Return the (X, Y) coordinate for the center point of the cell that contains the specified text.  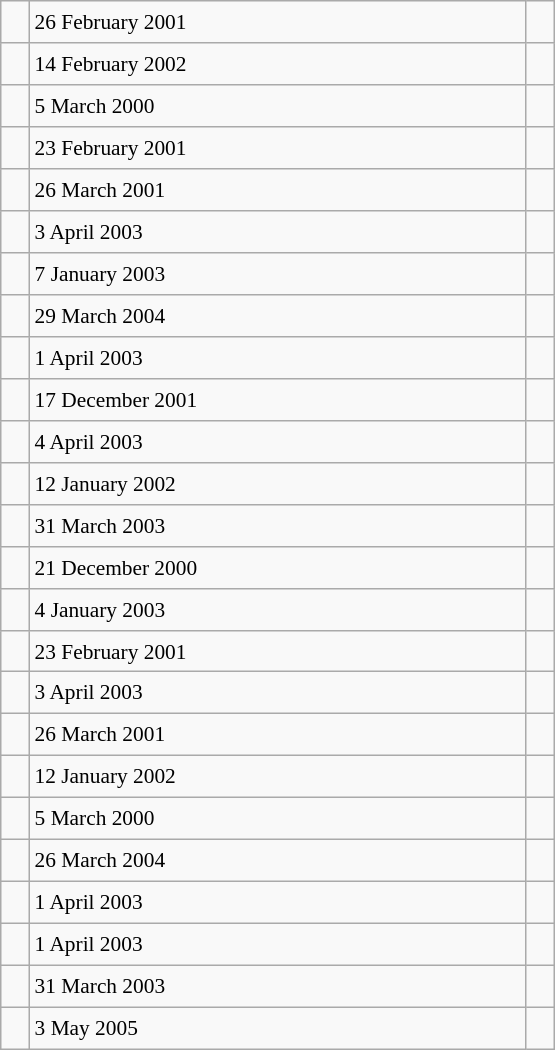
29 March 2004 (278, 316)
21 December 2000 (278, 567)
4 January 2003 (278, 609)
3 May 2005 (278, 1028)
26 March 2004 (278, 861)
26 February 2001 (278, 22)
7 January 2003 (278, 274)
17 December 2001 (278, 399)
14 February 2002 (278, 64)
4 April 2003 (278, 441)
